Extract the [X, Y] coordinate from the center of the cell holding the provided text.  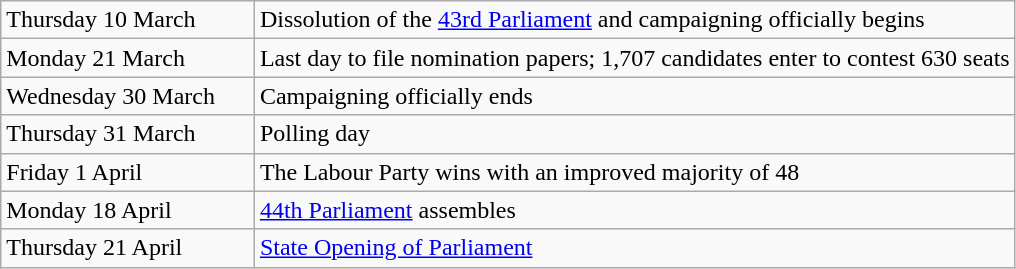
44th Parliament assembles [634, 210]
State Opening of Parliament [634, 248]
The Labour Party wins with an improved majority of 48 [634, 172]
Monday 18 April [128, 210]
Friday 1 April [128, 172]
Dissolution of the 43rd Parliament and campaigning officially begins [634, 20]
Polling day [634, 134]
Thursday 21 April [128, 248]
Thursday 10 March [128, 20]
Last day to file nomination papers; 1,707 candidates enter to contest 630 seats [634, 58]
Thursday 31 March [128, 134]
Campaigning officially ends [634, 96]
Monday 21 March [128, 58]
Wednesday 30 March [128, 96]
